For the text-containing cell, return its midpoint in (x, y) coordinate format. 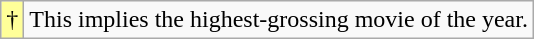
† (12, 20)
This implies the highest-grossing movie of the year. (279, 20)
